For the text-containing cell, return its midpoint in [x, y] coordinate format. 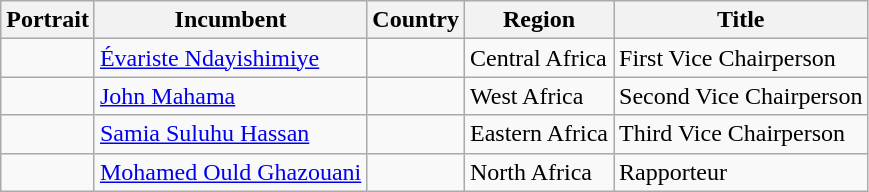
John Mahama [230, 96]
West Africa [540, 96]
Évariste Ndayishimiye [230, 58]
First Vice Chairperson [741, 58]
Samia Suluhu Hassan [230, 134]
Central Africa [540, 58]
Rapporteur [741, 172]
Title [741, 20]
Eastern Africa [540, 134]
Portrait [48, 20]
Third Vice Chairperson [741, 134]
Second Vice Chairperson [741, 96]
Mohamed Ould Ghazouani [230, 172]
North Africa [540, 172]
Country [416, 20]
Incumbent [230, 20]
Region [540, 20]
